Find where the given text appears and provide that cell's center as [x, y] coordinate. 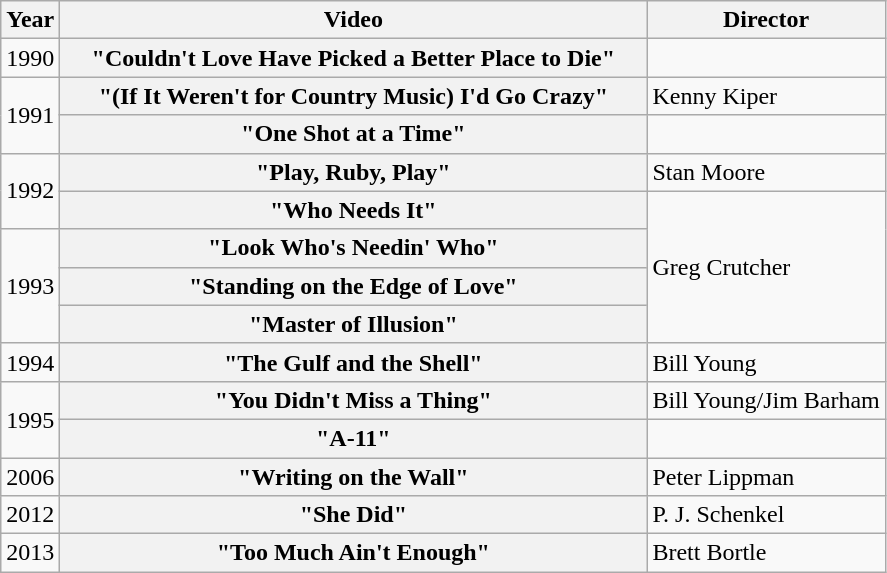
"Who Needs It" [354, 210]
2013 [30, 553]
"(If It Weren't for Country Music) I'd Go Crazy" [354, 96]
P. J. Schenkel [766, 515]
Stan Moore [766, 172]
Year [30, 20]
"A-11" [354, 438]
"The Gulf and the Shell" [354, 362]
Greg Crutcher [766, 267]
"Too Much Ain't Enough" [354, 553]
"One Shot at a Time" [354, 134]
"Look Who's Needin' Who" [354, 248]
Kenny Kiper [766, 96]
"Writing on the Wall" [354, 477]
"You Didn't Miss a Thing" [354, 400]
"Play, Ruby, Play" [354, 172]
1994 [30, 362]
Brett Bortle [766, 553]
1991 [30, 115]
"Standing on the Edge of Love" [354, 286]
Bill Young/Jim Barham [766, 400]
Peter Lippman [766, 477]
"She Did" [354, 515]
"Master of Illusion" [354, 324]
Video [354, 20]
Bill Young [766, 362]
Director [766, 20]
1990 [30, 58]
2006 [30, 477]
"Couldn't Love Have Picked a Better Place to Die" [354, 58]
1992 [30, 191]
2012 [30, 515]
1995 [30, 419]
1993 [30, 286]
